Locate the cell with the specified text and output its [X, Y] center coordinate. 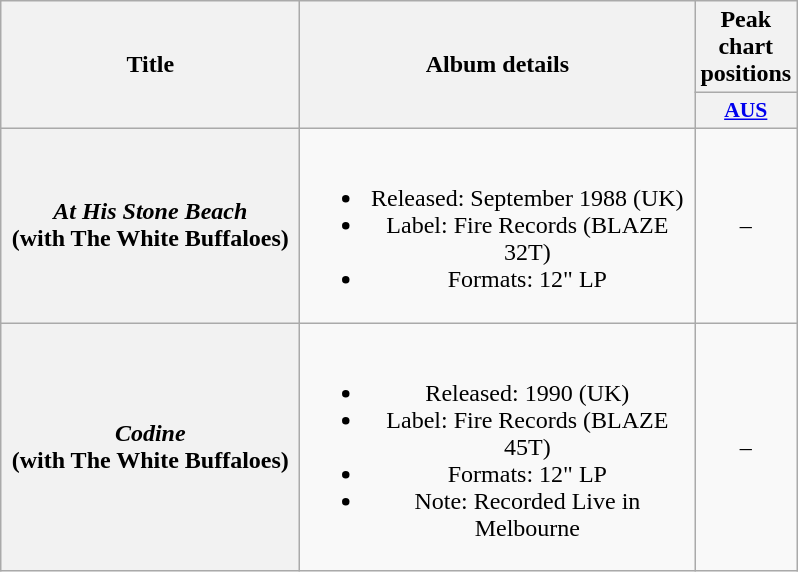
AUS [746, 111]
Peak chart positions [746, 47]
Released: 1990 (UK)Label: Fire Records (BLAZE 45T)Formats: 12" LPNote: Recorded Live in Melbourne [498, 446]
Album details [498, 65]
At His Stone Beach (with The White Buffaloes) [150, 225]
Released: September 1988 (UK)Label: Fire Records (BLAZE 32T)Formats: 12" LP [498, 225]
Codine (with The White Buffaloes) [150, 446]
Title [150, 65]
